Pinpoint the cell where the given text exists, returning its [x, y] midpoint coordinate. 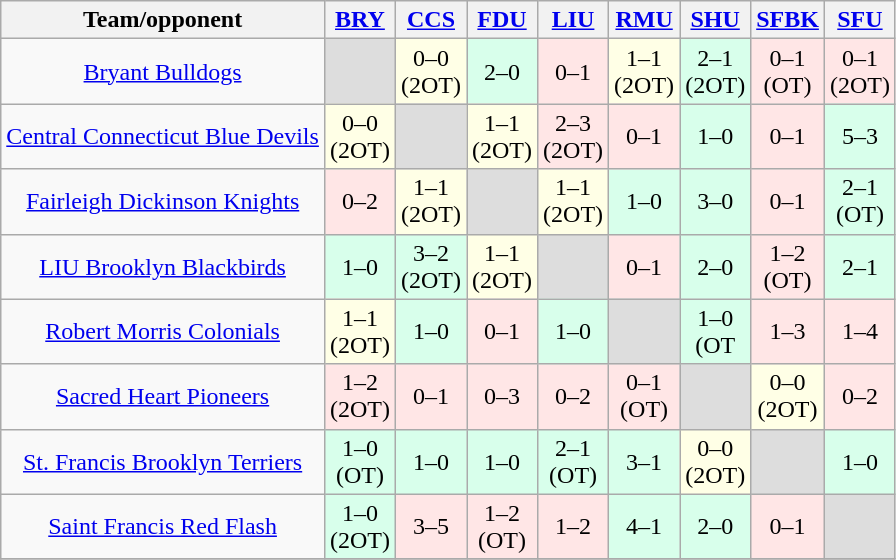
2–3 (2OT) [574, 136]
LIU [574, 20]
Robert Morris Colonials [163, 332]
1–2 [574, 526]
Saint Francis Red Flash [163, 526]
CCS [430, 20]
1–0 (OT [716, 332]
3–2 (2OT) [430, 266]
3–0 [716, 202]
0–3 [502, 396]
5–3 [860, 136]
Sacred Heart Pioneers [163, 396]
2–1 (2OT) [716, 72]
FDU [502, 20]
3–5 [430, 526]
Fairleigh Dickinson Knights [163, 202]
SFBK [788, 20]
1–0 (OT) [360, 462]
Bryant Bulldogs [163, 72]
Central Connecticut Blue Devils [163, 136]
BRY [360, 20]
4–1 [644, 526]
1–4 [860, 332]
LIU Brooklyn Blackbirds [163, 266]
3–1 [644, 462]
RMU [644, 20]
SHU [716, 20]
0–1 (2OT) [860, 72]
1–3 [788, 332]
2–1 [860, 266]
St. Francis Brooklyn Terriers [163, 462]
1–0 (2OT) [360, 526]
Team/opponent [163, 20]
SFU [860, 20]
1–2 (2OT) [360, 396]
